Output the (X, Y) coordinate of the center of the cell containing the given text.  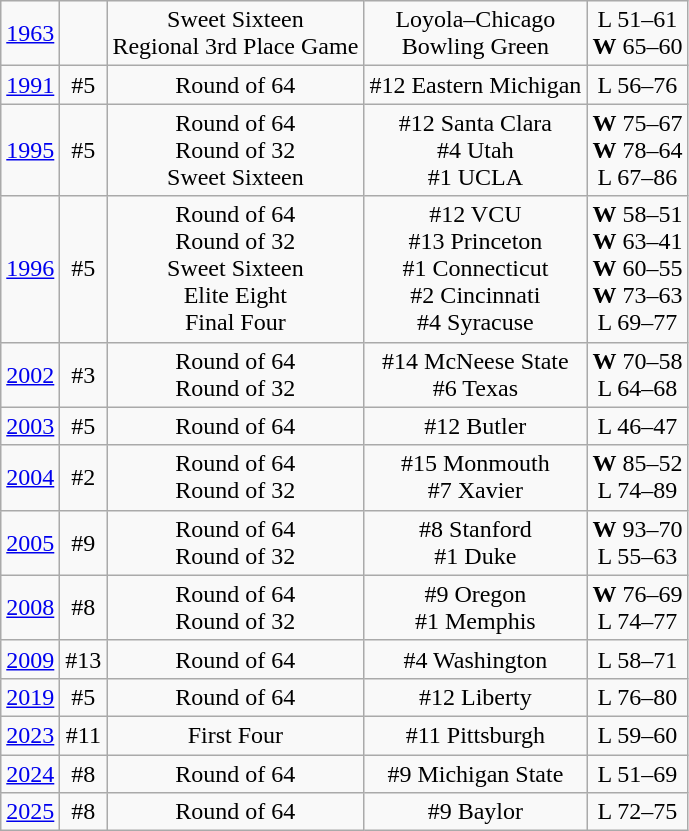
2025 (30, 812)
2003 (30, 426)
1963 (30, 34)
1991 (30, 85)
#14 McNeese State#6 Texas (476, 374)
Loyola–ChicagoBowling Green (476, 34)
#8 Stanford#1 Duke (476, 542)
#3 (84, 374)
2002 (30, 374)
#9 Michigan State (476, 773)
2019 (30, 697)
1995 (30, 150)
#4 Washington (476, 659)
L 58–71 (638, 659)
L 51–61W 65–60 (638, 34)
2008 (30, 608)
#12 Santa Clara#4 Utah#1 UCLA (476, 150)
W 93–70L 55–63 (638, 542)
L 46–47 (638, 426)
#12 Liberty (476, 697)
L 72–75 (638, 812)
#2 (84, 478)
#11 Pittsburgh (476, 735)
#13 (84, 659)
Sweet SixteenRegional 3rd Place Game (236, 34)
W 58–51W 63–41W 60–55W 73–63L 69–77 (638, 269)
#11 (84, 735)
2005 (30, 542)
2024 (30, 773)
First Four (236, 735)
2009 (30, 659)
Round of 64Round of 32Sweet SixteenElite EightFinal Four (236, 269)
#9 Baylor (476, 812)
#12 VCU#13 Princeton#1 Connecticut#2 Cincinnati#4 Syracuse (476, 269)
#12 Butler (476, 426)
Round of 64Round of 32Sweet Sixteen (236, 150)
W 76–69L 74–77 (638, 608)
#9 Oregon#1 Memphis (476, 608)
W 85–52L 74–89 (638, 478)
W 75–67W 78–64L 67–86 (638, 150)
L 59–60 (638, 735)
2004 (30, 478)
L 51–69 (638, 773)
#12 Eastern Michigan (476, 85)
1996 (30, 269)
L 76–80 (638, 697)
#15 Monmouth#7 Xavier (476, 478)
2023 (30, 735)
L 56–76 (638, 85)
#9 (84, 542)
W 70–58L 64–68 (638, 374)
